Search for the cell housing the specified text and yield its (x, y) center coordinate. 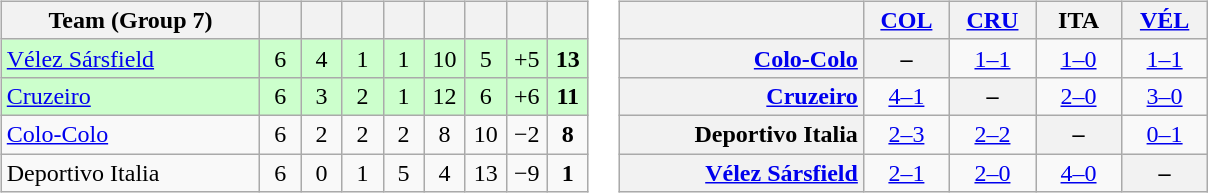
12 (444, 96)
−9 (526, 173)
4–1 (906, 96)
11 (568, 96)
3 (322, 96)
0–1 (1165, 134)
−2 (526, 134)
+5 (526, 58)
1–0 (1079, 58)
ITA (1079, 20)
CRU (992, 20)
VÉL (1165, 20)
COL (906, 20)
2–1 (906, 173)
4–0 (1079, 173)
Team (Group 7) (130, 20)
+6 (526, 96)
2–3 (906, 134)
2–2 (992, 134)
3–0 (1165, 96)
0 (322, 173)
